Detect which cell encompasses the target text, then output its [X, Y] center coordinate. 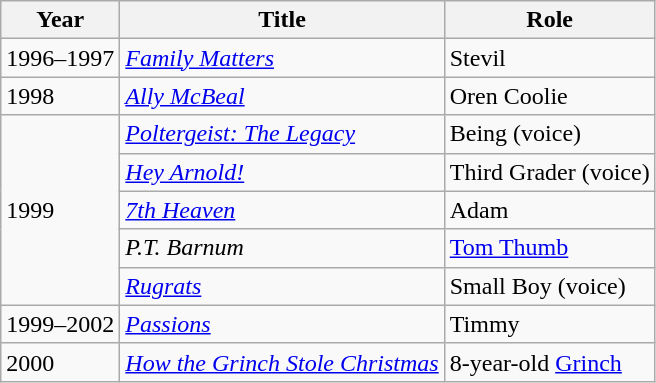
Third Grader (voice) [550, 172]
Being (voice) [550, 134]
Ally McBeal [282, 96]
1996–1997 [60, 58]
1999 [60, 210]
Hey Arnold! [282, 172]
How the Grinch Stole Christmas [282, 362]
Year [60, 20]
Adam [550, 210]
Passions [282, 324]
Oren Coolie [550, 96]
Rugrats [282, 286]
8-year-old Grinch [550, 362]
Tom Thumb [550, 248]
Stevil [550, 58]
Role [550, 20]
1998 [60, 96]
Poltergeist: The Legacy [282, 134]
Family Matters [282, 58]
1999–2002 [60, 324]
Title [282, 20]
P.T. Barnum [282, 248]
7th Heaven [282, 210]
Timmy [550, 324]
2000 [60, 362]
Small Boy (voice) [550, 286]
